For the text-containing cell, return its midpoint in (x, y) coordinate format. 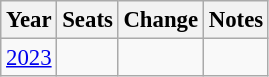
Change (160, 20)
Year (29, 20)
2023 (29, 58)
Notes (236, 20)
Seats (88, 20)
